Output the [x, y] coordinate of the center of the cell containing the given text.  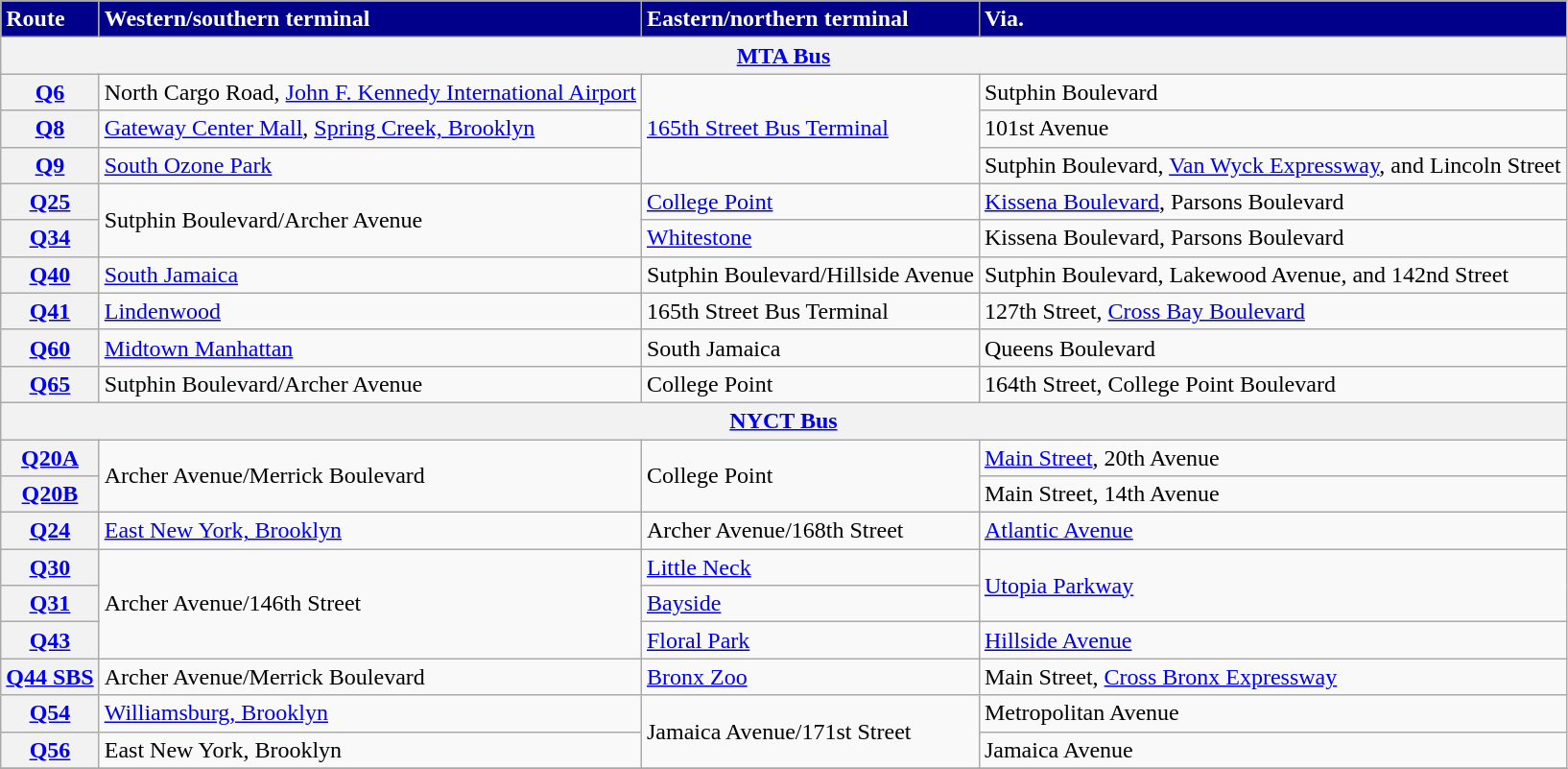
Utopia Parkway [1272, 586]
Sutphin Boulevard/Hillside Avenue [810, 275]
Q40 [50, 275]
Jamaica Avenue [1272, 750]
Q65 [50, 384]
127th Street, Cross Bay Boulevard [1272, 311]
Bronx Zoo [810, 677]
Eastern/northern terminal [810, 19]
MTA Bus [783, 56]
Little Neck [810, 567]
Q20A [50, 458]
Q31 [50, 604]
Q25 [50, 202]
Hillside Avenue [1272, 640]
Q20B [50, 494]
Western/southern terminal [370, 19]
Q24 [50, 531]
Q43 [50, 640]
Atlantic Avenue [1272, 531]
Metropolitan Avenue [1272, 713]
Q30 [50, 567]
Q9 [50, 165]
Q34 [50, 238]
Whitestone [810, 238]
Gateway Center Mall, Spring Creek, Brooklyn [370, 129]
Q6 [50, 92]
Main Street, Cross Bronx Expressway [1272, 677]
Main Street, 14th Avenue [1272, 494]
Lindenwood [370, 311]
Sutphin Boulevard [1272, 92]
164th Street, College Point Boulevard [1272, 384]
Route [50, 19]
Archer Avenue/146th Street [370, 604]
Bayside [810, 604]
Q60 [50, 348]
Jamaica Avenue/171st Street [810, 732]
Q56 [50, 750]
Q44 SBS [50, 677]
NYCT Bus [783, 421]
Archer Avenue/168th Street [810, 531]
Floral Park [810, 640]
Q41 [50, 311]
Sutphin Boulevard, Van Wyck Expressway, and Lincoln Street [1272, 165]
South Ozone Park [370, 165]
Q8 [50, 129]
Q54 [50, 713]
Williamsburg, Brooklyn [370, 713]
Main Street, 20th Avenue [1272, 458]
Midtown Manhattan [370, 348]
North Cargo Road, John F. Kennedy International Airport [370, 92]
Sutphin Boulevard, Lakewood Avenue, and 142nd Street [1272, 275]
Queens Boulevard [1272, 348]
Via. [1272, 19]
101st Avenue [1272, 129]
